Search for the cell housing the specified text and yield its [x, y] center coordinate. 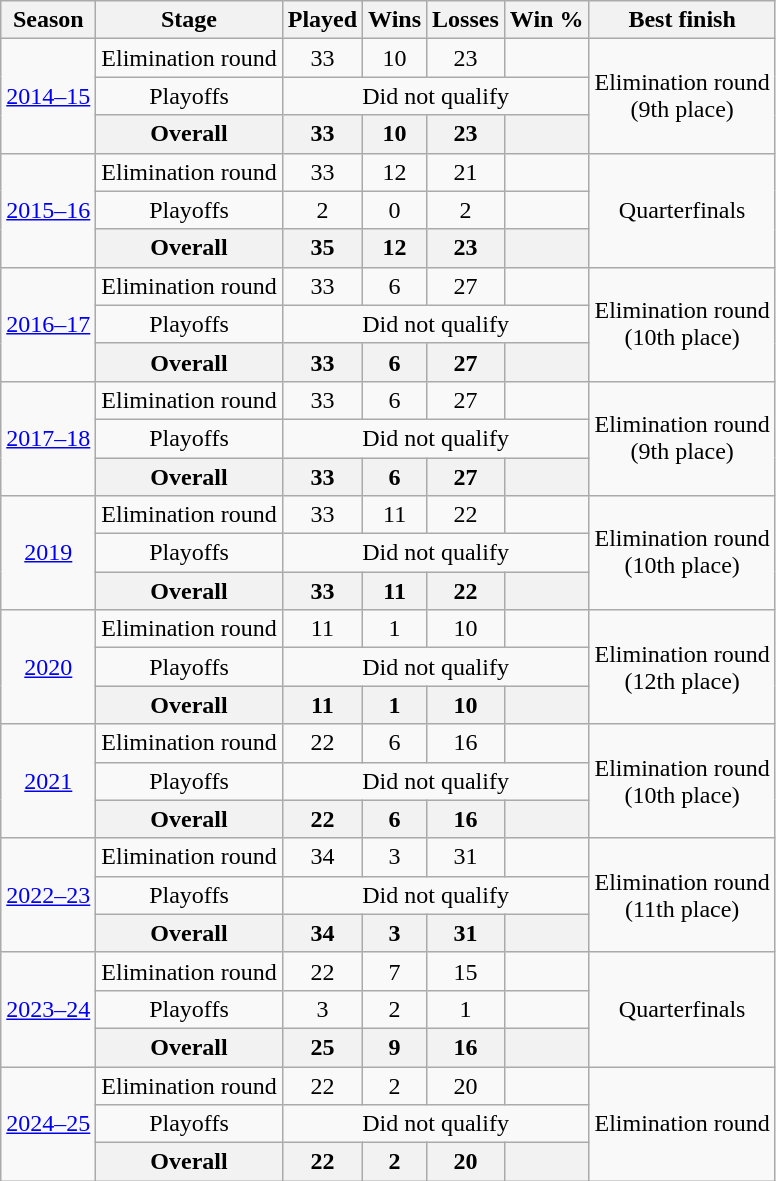
2022–23 [48, 895]
9 [395, 1047]
Win % [546, 20]
Best finish [682, 20]
25 [322, 1047]
21 [466, 172]
Elimination round (12th place) [682, 667]
2023–24 [48, 1009]
2016–17 [48, 324]
2024–25 [48, 1123]
Played [322, 20]
7 [395, 971]
2017–18 [48, 438]
Stage [189, 20]
2020 [48, 667]
0 [395, 210]
Elimination round (11th place) [682, 895]
2014–15 [48, 96]
35 [322, 248]
2021 [48, 781]
2015–16 [48, 210]
15 [466, 971]
2019 [48, 553]
Losses [466, 20]
Wins [395, 20]
Season [48, 20]
